Identify which cell holds the provided text, then report its [X, Y] central coordinate. 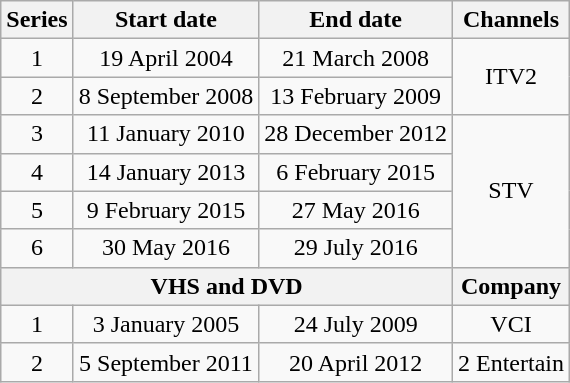
20 April 2012 [356, 362]
6 February 2015 [356, 172]
4 [37, 172]
24 July 2009 [356, 324]
13 February 2009 [356, 96]
Channels [510, 20]
27 May 2016 [356, 210]
6 [37, 248]
29 July 2016 [356, 248]
2 Entertain [510, 362]
21 March 2008 [356, 58]
End date [356, 20]
8 September 2008 [166, 96]
Start date [166, 20]
Series [37, 20]
3 January 2005 [166, 324]
5 [37, 210]
STV [510, 191]
14 January 2013 [166, 172]
VHS and DVD [227, 286]
ITV2 [510, 77]
28 December 2012 [356, 134]
VCI [510, 324]
19 April 2004 [166, 58]
5 September 2011 [166, 362]
30 May 2016 [166, 248]
3 [37, 134]
Company [510, 286]
9 February 2015 [166, 210]
11 January 2010 [166, 134]
